Extract the (x, y) coordinate from the center of the cell holding the provided text.  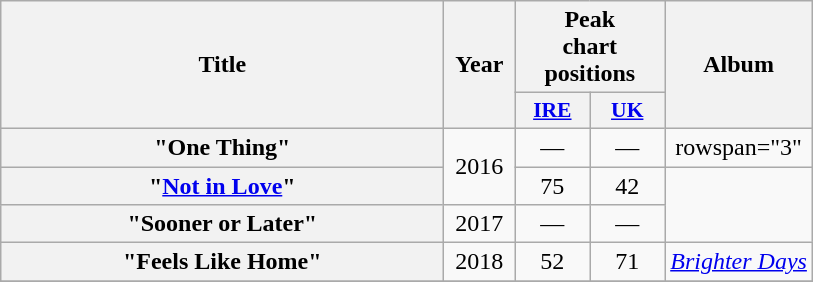
"Feels Like Home" (222, 262)
UK (628, 111)
71 (628, 262)
Brighter Days (739, 262)
2017 (480, 224)
IRE (552, 111)
2018 (480, 262)
42 (628, 185)
Album (739, 65)
52 (552, 262)
2016 (480, 166)
"One Thing" (222, 147)
75 (552, 185)
Year (480, 65)
Peakchartpositions (590, 47)
rowspan="3" (739, 147)
Title (222, 65)
"Not in Love" (222, 185)
"Sooner or Later" (222, 224)
